Pinpoint the cell where the given text exists, returning its (X, Y) midpoint coordinate. 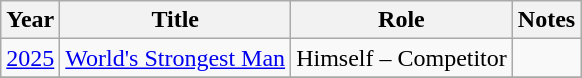
World's Strongest Man (176, 58)
Title (176, 20)
Himself – Competitor (402, 58)
Role (402, 20)
2025 (30, 58)
Notes (546, 20)
Year (30, 20)
